Find where the given text appears and provide that cell's center as [x, y] coordinate. 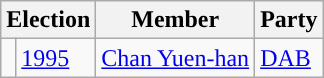
DAB [289, 58]
Party [289, 20]
1995 [56, 58]
Chan Yuen-han [176, 58]
Election [48, 20]
Member [176, 20]
